Search for the cell housing the specified text and yield its [X, Y] center coordinate. 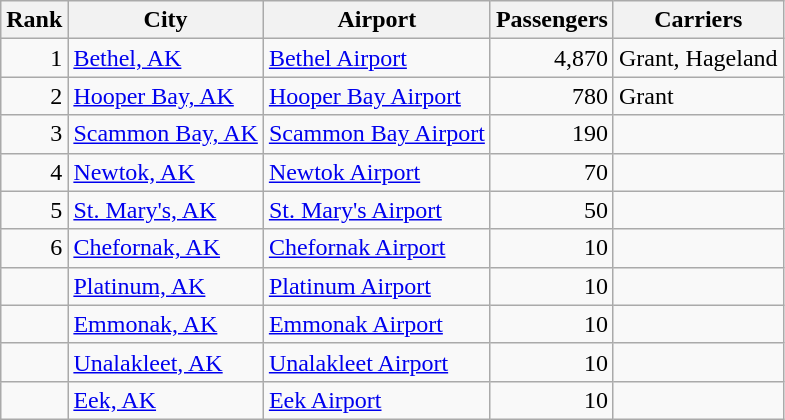
St. Mary's Airport [376, 210]
1 [34, 58]
70 [552, 172]
Airport [376, 20]
Scammon Bay Airport [376, 134]
Chefornak, AK [166, 248]
4 [34, 172]
Newtok Airport [376, 172]
5 [34, 210]
Hooper Bay, AK [166, 96]
Eek, AK [166, 400]
Chefornak Airport [376, 248]
Scammon Bay, AK [166, 134]
Hooper Bay Airport [376, 96]
Platinum Airport [376, 286]
Eek Airport [376, 400]
2 [34, 96]
Platinum, AK [166, 286]
780 [552, 96]
Unalakleet, AK [166, 362]
190 [552, 134]
Emmonak Airport [376, 324]
Carriers [698, 20]
Bethel Airport [376, 58]
St. Mary's, AK [166, 210]
4,870 [552, 58]
Grant [698, 96]
Grant, Hageland [698, 58]
50 [552, 210]
Unalakleet Airport [376, 362]
6 [34, 248]
City [166, 20]
Bethel, AK [166, 58]
Emmonak, AK [166, 324]
Passengers [552, 20]
Rank [34, 20]
Newtok, AK [166, 172]
3 [34, 134]
